Identify which cell holds the provided text, then report its (x, y) central coordinate. 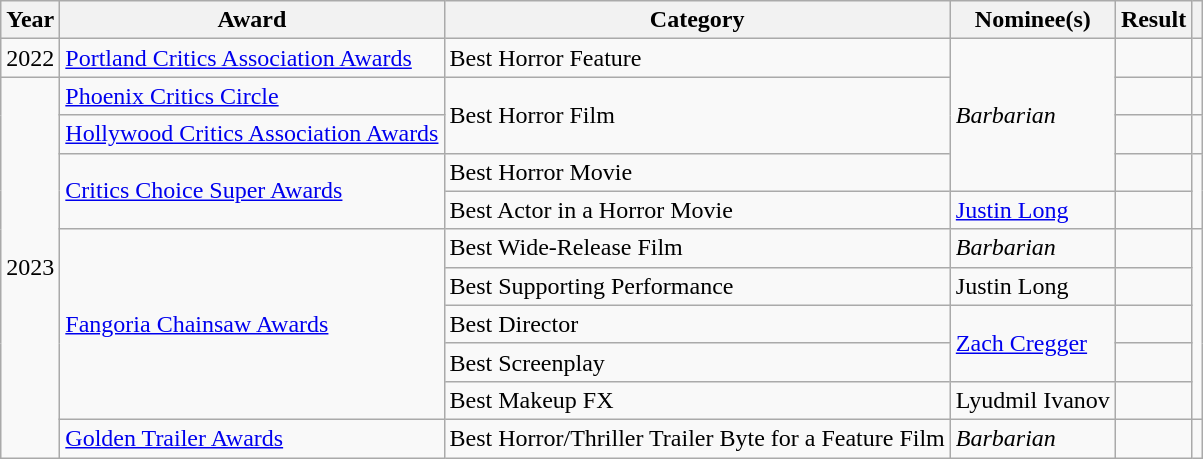
Best Horror Film (697, 115)
Best Actor in a Horror Movie (697, 210)
Hollywood Critics Association Awards (252, 134)
Lyudmil Ivanov (1032, 400)
Best Wide-Release Film (697, 248)
Golden Trailer Awards (252, 438)
Best Supporting Performance (697, 286)
Best Horror Movie (697, 172)
Zach Cregger (1032, 343)
Award (252, 20)
Best Screenplay (697, 362)
Critics Choice Super Awards (252, 191)
2023 (30, 268)
Best Horror Feature (697, 58)
Best Horror/Thriller Trailer Byte for a Feature Film (697, 438)
Year (30, 20)
2022 (30, 58)
Nominee(s) (1032, 20)
Result (1153, 20)
Best Director (697, 324)
Fangoria Chainsaw Awards (252, 324)
Category (697, 20)
Phoenix Critics Circle (252, 96)
Portland Critics Association Awards (252, 58)
Best Makeup FX (697, 400)
